Return (X, Y) of the center of cell containing provided text 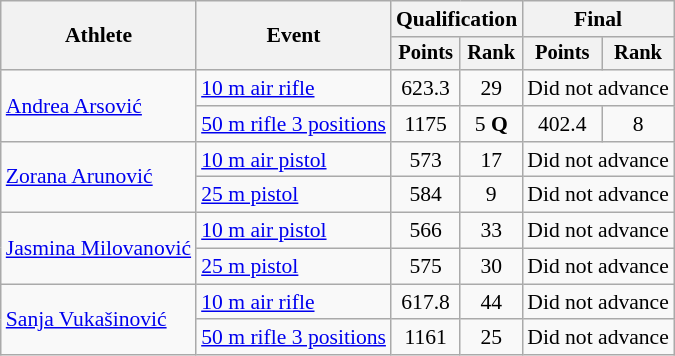
402.4 (562, 124)
17 (491, 160)
8 (638, 124)
33 (491, 231)
29 (491, 88)
25 (491, 338)
Qualification (456, 19)
Andrea Arsović (98, 106)
617.8 (426, 302)
9 (491, 195)
44 (491, 302)
1161 (426, 338)
566 (426, 231)
Jasmina Milovanović (98, 248)
Sanja Vukašinović (98, 320)
5 Q (491, 124)
Zorana Arunović (98, 178)
573 (426, 160)
Event (294, 36)
1175 (426, 124)
Athlete (98, 36)
Final (598, 19)
575 (426, 267)
623.3 (426, 88)
584 (426, 195)
30 (491, 267)
